Extract the (x, y) coordinate from the center of the cell holding the provided text.  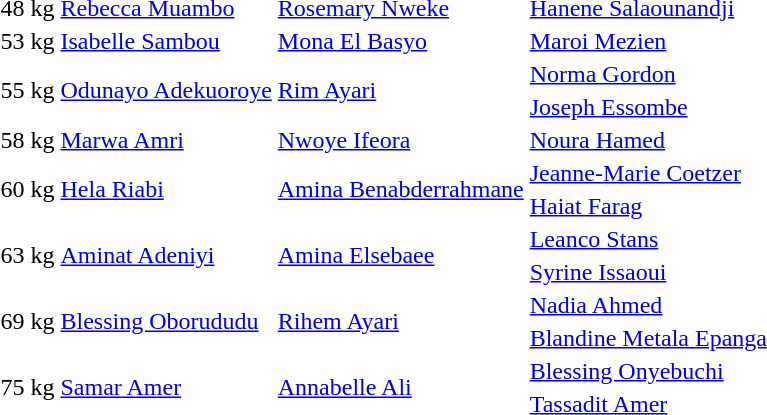
Isabelle Sambou (166, 41)
Odunayo Adekuoroye (166, 90)
Aminat Adeniyi (166, 256)
Amina Benabderrahmane (400, 190)
Blessing Oborududu (166, 322)
Marwa Amri (166, 140)
Rim Ayari (400, 90)
Hela Riabi (166, 190)
Amina Elsebaee (400, 256)
Nwoye Ifeora (400, 140)
Mona El Basyo (400, 41)
Rihem Ayari (400, 322)
